Return [x, y] of the center of cell containing provided text 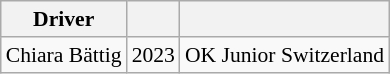
Chiara Bättig [64, 55]
2023 [154, 55]
OK Junior Switzerland [284, 55]
Driver [64, 19]
